From the cell containing the given text, extract its center point as (x, y) coordinate. 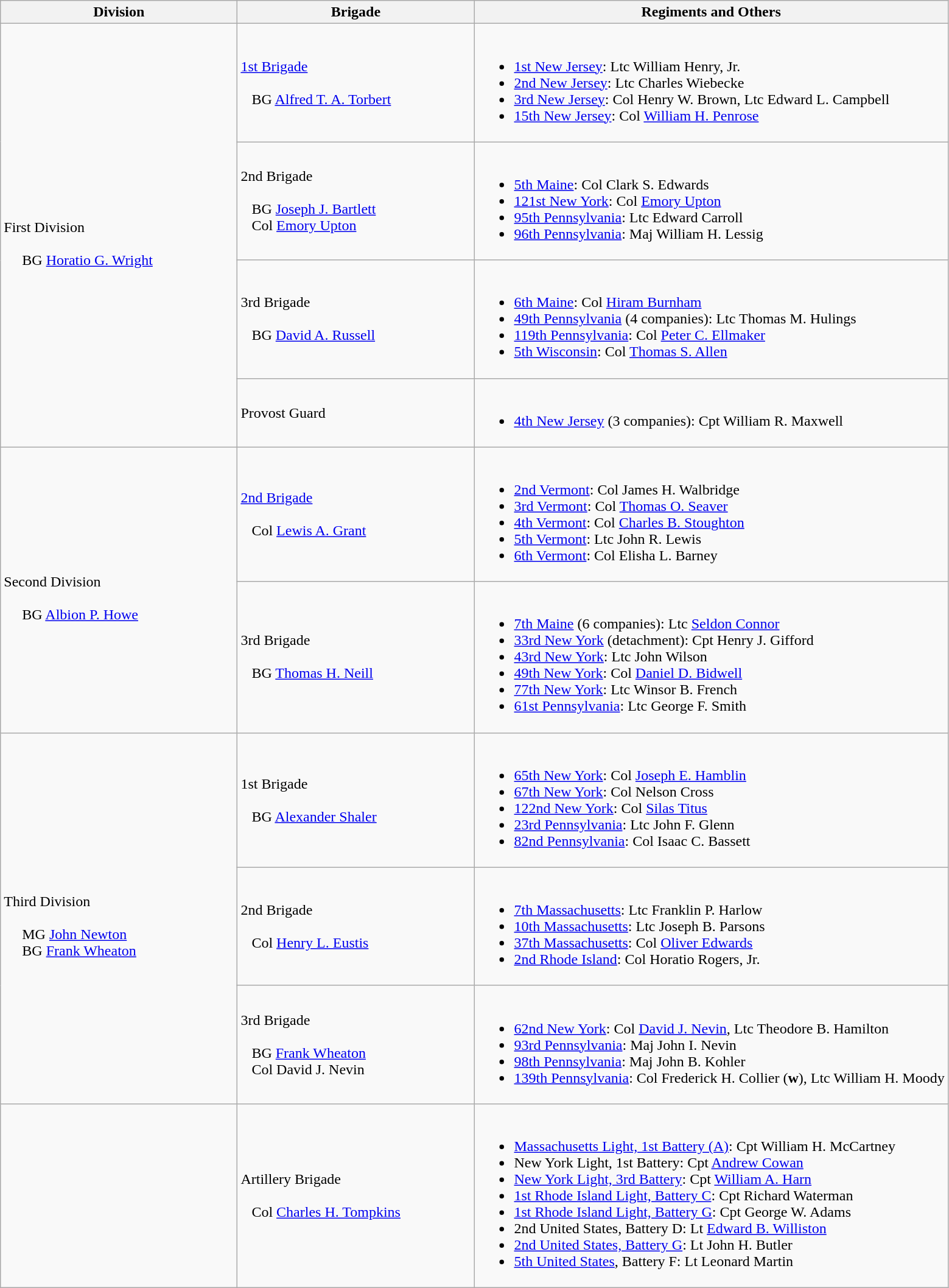
1st Brigade BG Alfred T. A. Torbert (355, 83)
Second Division BG Albion P. Howe (119, 589)
Provost Guard (355, 413)
1st Brigade BG Alexander Shaler (355, 800)
Division (119, 12)
2nd Brigade Col Lewis A. Grant (355, 514)
Third Division MG John Newton BG Frank Wheaton (119, 918)
5th Maine: Col Clark S. Edwards121st New York: Col Emory Upton95th Pennsylvania: Ltc Edward Carroll96th Pennsylvania: Maj William H. Lessig (711, 201)
2nd Brigade Col Henry L. Eustis (355, 926)
Regiments and Others (711, 12)
First Division BG Horatio G. Wright (119, 235)
3rd Brigade BG Thomas H. Neill (355, 657)
Artillery Brigade Col Charles H. Tompkins (355, 1195)
3rd Brigade BG David A. Russell (355, 319)
3rd Brigade BG Frank Wheaton Col David J. Nevin (355, 1044)
Brigade (355, 12)
4th New Jersey (3 companies): Cpt William R. Maxwell (711, 413)
2nd Brigade BG Joseph J. Bartlett Col Emory Upton (355, 201)
